Return the (x, y) coordinate for the center point of the cell that contains the specified text.  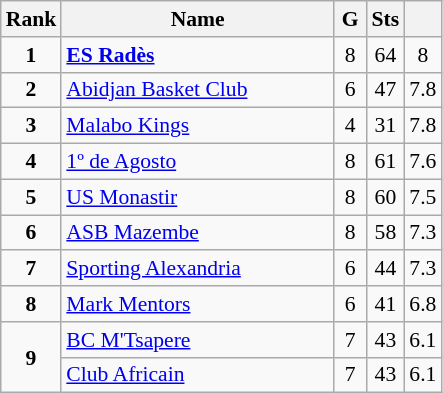
44 (386, 269)
31 (386, 126)
1 (32, 55)
7.6 (422, 162)
BC M'Tsapere (198, 340)
1º de Agosto (198, 162)
Mark Mentors (198, 304)
Rank (32, 19)
9 (32, 358)
2 (32, 90)
64 (386, 55)
Club Africain (198, 375)
ASB Mazembe (198, 233)
6.8 (422, 304)
5 (32, 197)
7.5 (422, 197)
ES Radès (198, 55)
47 (386, 90)
Malabo Kings (198, 126)
41 (386, 304)
Abidjan Basket Club (198, 90)
Sporting Alexandria (198, 269)
3 (32, 126)
G (350, 19)
US Monastir (198, 197)
Name (198, 19)
60 (386, 197)
Sts (386, 19)
61 (386, 162)
58 (386, 233)
